For the text-containing cell, return its midpoint in [x, y] coordinate format. 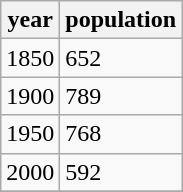
population [121, 20]
2000 [30, 172]
789 [121, 96]
1950 [30, 134]
652 [121, 58]
1850 [30, 58]
year [30, 20]
592 [121, 172]
1900 [30, 96]
768 [121, 134]
